Output the [x, y] coordinate of the center of the cell containing the given text.  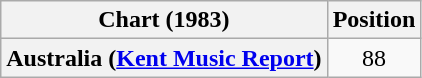
88 [374, 58]
Chart (1983) [164, 20]
Australia (Kent Music Report) [164, 58]
Position [374, 20]
